Scan for the cell matching the given text and deliver its [x, y] coordinate at center. 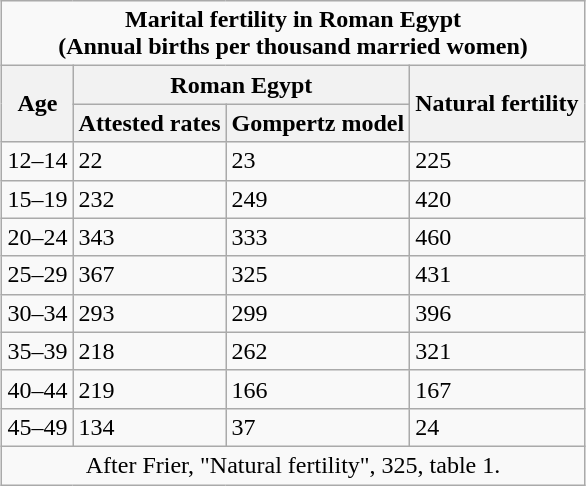
15–19 [38, 199]
249 [318, 199]
396 [497, 313]
20–24 [38, 237]
40–44 [38, 389]
218 [150, 351]
420 [497, 199]
225 [497, 161]
431 [497, 275]
299 [318, 313]
219 [150, 389]
325 [318, 275]
24 [497, 427]
262 [318, 351]
Age [38, 104]
321 [497, 351]
134 [150, 427]
45–49 [38, 427]
460 [497, 237]
Natural fertility [497, 104]
Gompertz model [318, 123]
166 [318, 389]
30–34 [38, 313]
22 [150, 161]
37 [318, 427]
25–29 [38, 275]
Attested rates [150, 123]
12–14 [38, 161]
23 [318, 161]
After Frier, "Natural fertility", 325, table 1. [293, 465]
167 [497, 389]
Roman Egypt [242, 85]
Marital fertility in Roman Egypt(Annual births per thousand married women) [293, 34]
293 [150, 313]
333 [318, 237]
232 [150, 199]
367 [150, 275]
35–39 [38, 351]
343 [150, 237]
